Find where the given text appears and provide that cell's center as (x, y) coordinate. 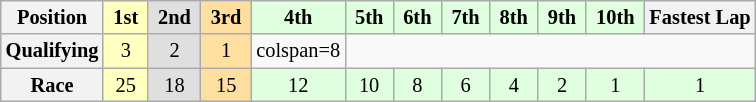
4th (298, 17)
Race (52, 85)
colspan=8 (298, 51)
15 (226, 85)
4 (514, 85)
3rd (226, 17)
6th (417, 17)
10th (615, 17)
7th (465, 17)
8 (417, 85)
9th (562, 17)
18 (174, 85)
10 (369, 85)
3 (126, 51)
8th (514, 17)
5th (369, 17)
Position (52, 17)
1st (126, 17)
6 (465, 85)
12 (298, 85)
Fastest Lap (700, 17)
Qualifying (52, 51)
2nd (174, 17)
25 (126, 85)
